Locate the cell with the specified text and output its [X, Y] center coordinate. 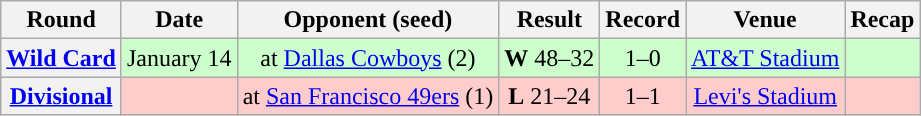
1–0 [643, 58]
Round [62, 20]
Venue [766, 20]
Record [643, 20]
Opponent (seed) [368, 20]
1–1 [643, 96]
Result [550, 20]
Levi's Stadium [766, 96]
Wild Card [62, 58]
AT&T Stadium [766, 58]
Date [179, 20]
W 48–32 [550, 58]
Recap [882, 20]
Divisional [62, 96]
L 21–24 [550, 96]
January 14 [179, 58]
at Dallas Cowboys (2) [368, 58]
at San Francisco 49ers (1) [368, 96]
